Extract the (x, y) coordinate from the center of the cell holding the provided text.  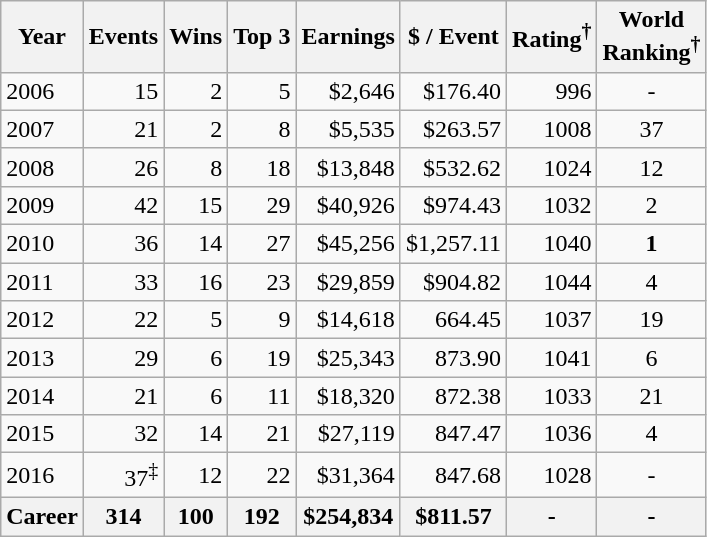
33 (123, 282)
$25,343 (348, 358)
37‡ (123, 476)
2006 (42, 91)
Top 3 (262, 37)
873.90 (453, 358)
Earnings (348, 37)
Career (42, 516)
$2,646 (348, 91)
$ / Event (453, 37)
1036 (552, 434)
36 (123, 244)
$14,618 (348, 320)
$1,257.11 (453, 244)
847.68 (453, 476)
2012 (42, 320)
Events (123, 37)
2011 (42, 282)
26 (123, 167)
314 (123, 516)
WorldRanking† (652, 37)
2007 (42, 129)
$13,848 (348, 167)
2016 (42, 476)
37 (652, 129)
16 (196, 282)
27 (262, 244)
192 (262, 516)
$176.40 (453, 91)
Year (42, 37)
$31,364 (348, 476)
2014 (42, 396)
847.47 (453, 434)
$532.62 (453, 167)
$5,535 (348, 129)
$811.57 (453, 516)
$263.57 (453, 129)
996 (552, 91)
1024 (552, 167)
$18,320 (348, 396)
$254,834 (348, 516)
$29,859 (348, 282)
2008 (42, 167)
42 (123, 205)
1032 (552, 205)
1037 (552, 320)
32 (123, 434)
2009 (42, 205)
1041 (552, 358)
872.38 (453, 396)
1008 (552, 129)
Rating† (552, 37)
664.45 (453, 320)
1028 (552, 476)
$27,119 (348, 434)
1033 (552, 396)
23 (262, 282)
2013 (42, 358)
2010 (42, 244)
$904.82 (453, 282)
$45,256 (348, 244)
11 (262, 396)
9 (262, 320)
1044 (552, 282)
Wins (196, 37)
18 (262, 167)
1040 (552, 244)
2015 (42, 434)
$974.43 (453, 205)
$40,926 (348, 205)
100 (196, 516)
1 (652, 244)
